Return the (X, Y) coordinate for the center point of the cell that contains the specified text.  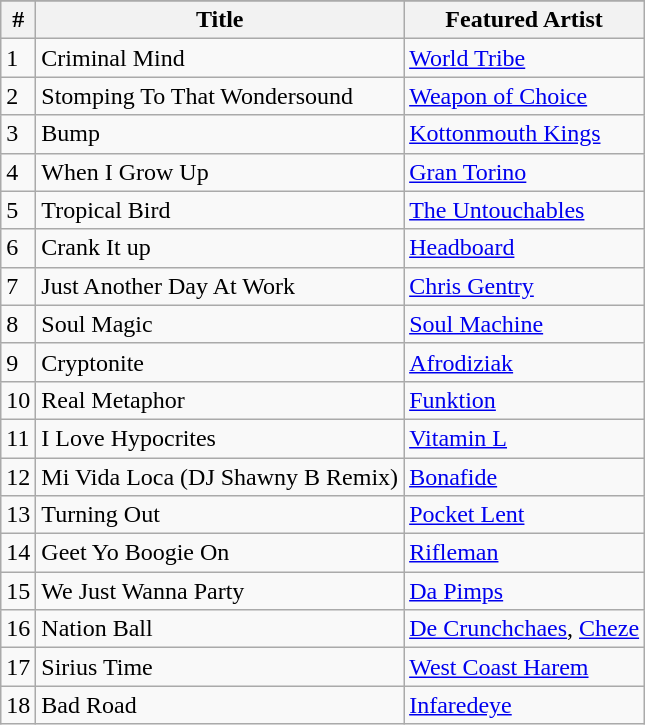
Geet Yo Boogie On (220, 553)
Featured Artist (524, 20)
Bump (220, 134)
Soul Magic (220, 324)
Infaredeye (524, 705)
1 (18, 58)
6 (18, 248)
We Just Wanna Party (220, 591)
Headboard (524, 248)
12 (18, 477)
3 (18, 134)
13 (18, 515)
Bonafide (524, 477)
Crank It up (220, 248)
Just Another Day At Work (220, 286)
Chris Gentry (524, 286)
Da Pimps (524, 591)
7 (18, 286)
Real Metaphor (220, 400)
# (18, 20)
18 (18, 705)
Afrodiziak (524, 362)
Nation Ball (220, 629)
8 (18, 324)
Tropical Bird (220, 210)
Weapon of Choice (524, 96)
16 (18, 629)
15 (18, 591)
Turning Out (220, 515)
17 (18, 667)
14 (18, 553)
De Crunchchaes, Cheze (524, 629)
9 (18, 362)
4 (18, 172)
Cryptonite (220, 362)
Soul Machine (524, 324)
Pocket Lent (524, 515)
World Tribe (524, 58)
When I Grow Up (220, 172)
Gran Torino (524, 172)
West Coast Harem (524, 667)
Stomping To That Wondersound (220, 96)
Kottonmouth Kings (524, 134)
Title (220, 20)
Funktion (524, 400)
5 (18, 210)
Mi Vida Loca (DJ Shawny B Remix) (220, 477)
I Love Hypocrites (220, 438)
Vitamin L (524, 438)
10 (18, 400)
Sirius Time (220, 667)
The Untouchables (524, 210)
Bad Road (220, 705)
Rifleman (524, 553)
2 (18, 96)
Criminal Mind (220, 58)
11 (18, 438)
